Locate the cell with the specified text and output its [X, Y] center coordinate. 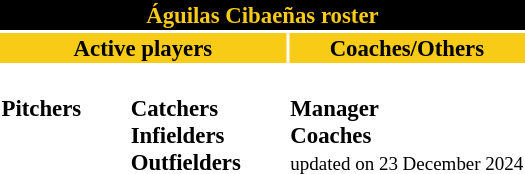
Águilas Cibaeñas roster [262, 15]
Active players [143, 48]
Coaches/Others [407, 48]
